Return the [X, Y] coordinate for the center point of the cell that contains the specified text.  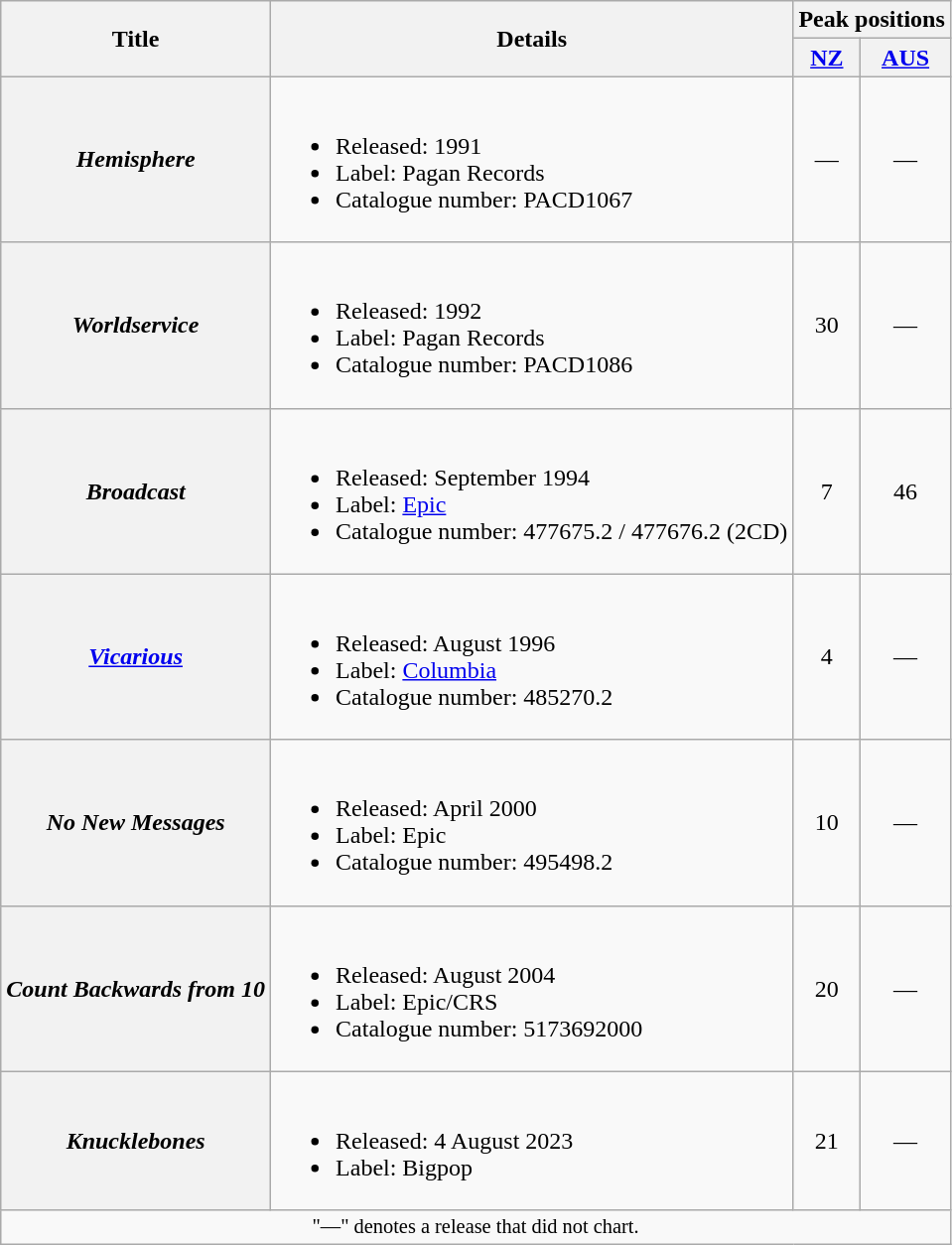
Title [136, 39]
"—" denotes a release that did not chart. [476, 1227]
7 [827, 490]
Worldservice [136, 326]
20 [827, 989]
Released: August 2004Label: Epic/CRSCatalogue number: 5173692000 [532, 989]
Vicarious [136, 657]
Released: 4 August 2023Label: Bigpop [532, 1141]
Hemisphere [136, 159]
46 [905, 490]
AUS [905, 58]
Released: August 1996Label: ColumbiaCatalogue number: 485270.2 [532, 657]
Released: April 2000Label: EpicCatalogue number: 495498.2 [532, 822]
Broadcast [136, 490]
30 [827, 326]
NZ [827, 58]
4 [827, 657]
Knucklebones [136, 1141]
Released: September 1994Label: EpicCatalogue number: 477675.2 / 477676.2 (2CD) [532, 490]
Count Backwards from 10 [136, 989]
Details [532, 39]
Peak positions [872, 20]
No New Messages [136, 822]
21 [827, 1141]
Released: 1992Label: Pagan RecordsCatalogue number: PACD1086 [532, 326]
Released: 1991Label: Pagan RecordsCatalogue number: PACD1067 [532, 159]
10 [827, 822]
